Return (x, y) of the center of cell containing provided text 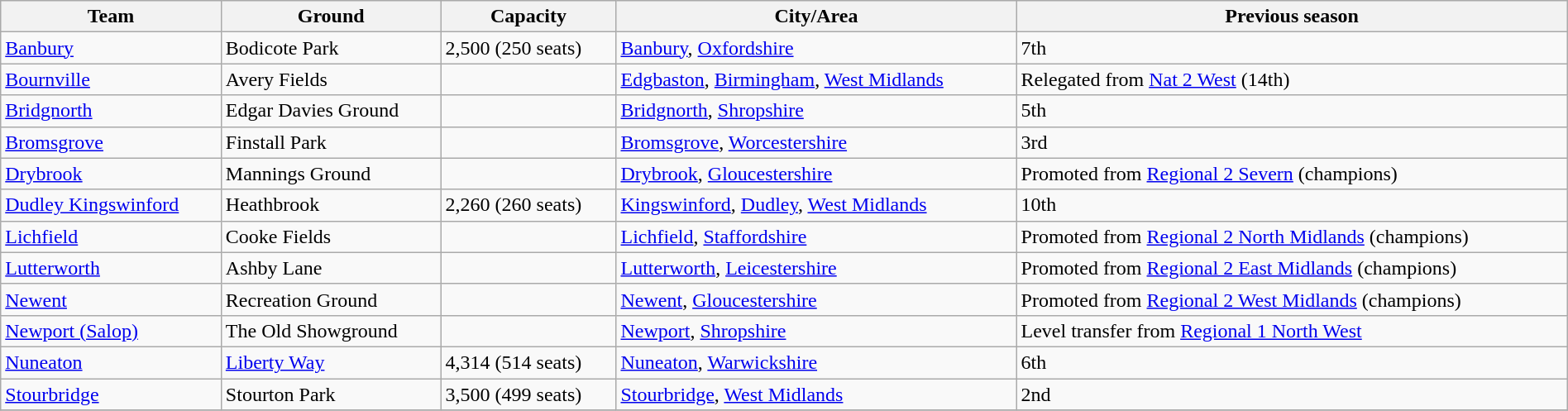
Dudley Kingswinford (111, 205)
7th (1292, 48)
Newent, Gloucestershire (816, 299)
Bodicote Park (331, 48)
Newport (Salop) (111, 331)
Drybrook, Gloucestershire (816, 174)
City/Area (816, 17)
10th (1292, 205)
2,500 (250 seats) (528, 48)
Promoted from Regional 2 Severn (champions) (1292, 174)
Mannings Ground (331, 174)
Promoted from Regional 2 North Midlands (champions) (1292, 237)
Kingswinford, Dudley, West Midlands (816, 205)
Nuneaton, Warwickshire (816, 362)
Avery Fields (331, 79)
The Old Showground (331, 331)
Promoted from Regional 2 East Midlands (champions) (1292, 268)
Ground (331, 17)
Level transfer from Regional 1 North West (1292, 331)
Lichfield, Staffordshire (816, 237)
Relegated from Nat 2 West (14th) (1292, 79)
Stourbridge (111, 394)
Finstall Park (331, 142)
2nd (1292, 394)
Ashby Lane (331, 268)
Banbury (111, 48)
Capacity (528, 17)
3rd (1292, 142)
Banbury, Oxfordshire (816, 48)
Lutterworth, Leicestershire (816, 268)
4,314 (514 seats) (528, 362)
Drybrook (111, 174)
3,500 (499 seats) (528, 394)
Bournville (111, 79)
Heathbrook (331, 205)
Edgbaston, Birmingham, West Midlands (816, 79)
Lutterworth (111, 268)
Stourton Park (331, 394)
Bromsgrove (111, 142)
Bridgnorth, Shropshire (816, 111)
Previous season (1292, 17)
Nuneaton (111, 362)
6th (1292, 362)
Cooke Fields (331, 237)
Newport, Shropshire (816, 331)
Liberty Way (331, 362)
Newent (111, 299)
Recreation Ground (331, 299)
Promoted from Regional 2 West Midlands (champions) (1292, 299)
5th (1292, 111)
Lichfield (111, 237)
Edgar Davies Ground (331, 111)
2,260 (260 seats) (528, 205)
Stourbridge, West Midlands (816, 394)
Bridgnorth (111, 111)
Bromsgrove, Worcestershire (816, 142)
Team (111, 17)
